Locate the cell with the specified text and output its (x, y) center coordinate. 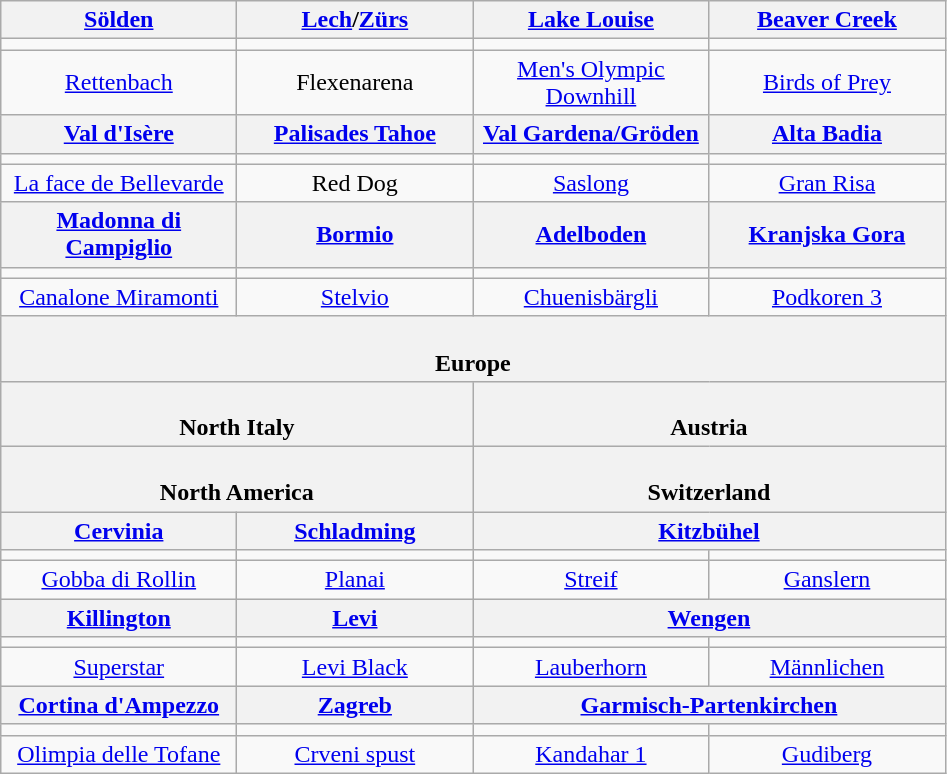
North America (237, 478)
Kranjska Gora (827, 234)
Madonna di Campiglio (119, 234)
Lauberhorn (591, 667)
Crveni spust (355, 754)
Canalone Miramonti (119, 297)
Kitzbühel (709, 531)
Podkoren 3 (827, 297)
Streif (591, 580)
Stelvio (355, 297)
Bormio (355, 234)
Schladming (355, 531)
La face de Bellevarde (119, 183)
Gobba di Rollin (119, 580)
Gudiberg (827, 754)
Ganslern (827, 580)
Planai (355, 580)
Olimpia delle Tofane (119, 754)
Rettenbach (119, 82)
Zagreb (355, 705)
Männlichen (827, 667)
Levi Black (355, 667)
Europe (473, 348)
Austria (709, 414)
Palisades Tahoe (355, 134)
Birds of Prey (827, 82)
Cortina d'Ampezzo (119, 705)
Val d'Isère (119, 134)
Garmisch-Partenkirchen (709, 705)
Switzerland (709, 478)
Alta Badia (827, 134)
Kandahar 1 (591, 754)
Val Gardena/Gröden (591, 134)
Wengen (709, 618)
Levi (355, 618)
Men's Olympic Downhill (591, 82)
Superstar (119, 667)
Gran Risa (827, 183)
Lech/Zürs (355, 20)
Chuenisbärgli (591, 297)
Lake Louise (591, 20)
Red Dog (355, 183)
Sölden (119, 20)
Killington (119, 618)
Cervinia (119, 531)
Beaver Creek (827, 20)
North Italy (237, 414)
Saslong (591, 183)
Flexenarena (355, 82)
Adelboden (591, 234)
